Return the (x, y) coordinate for the center point of the cell that contains the specified text.  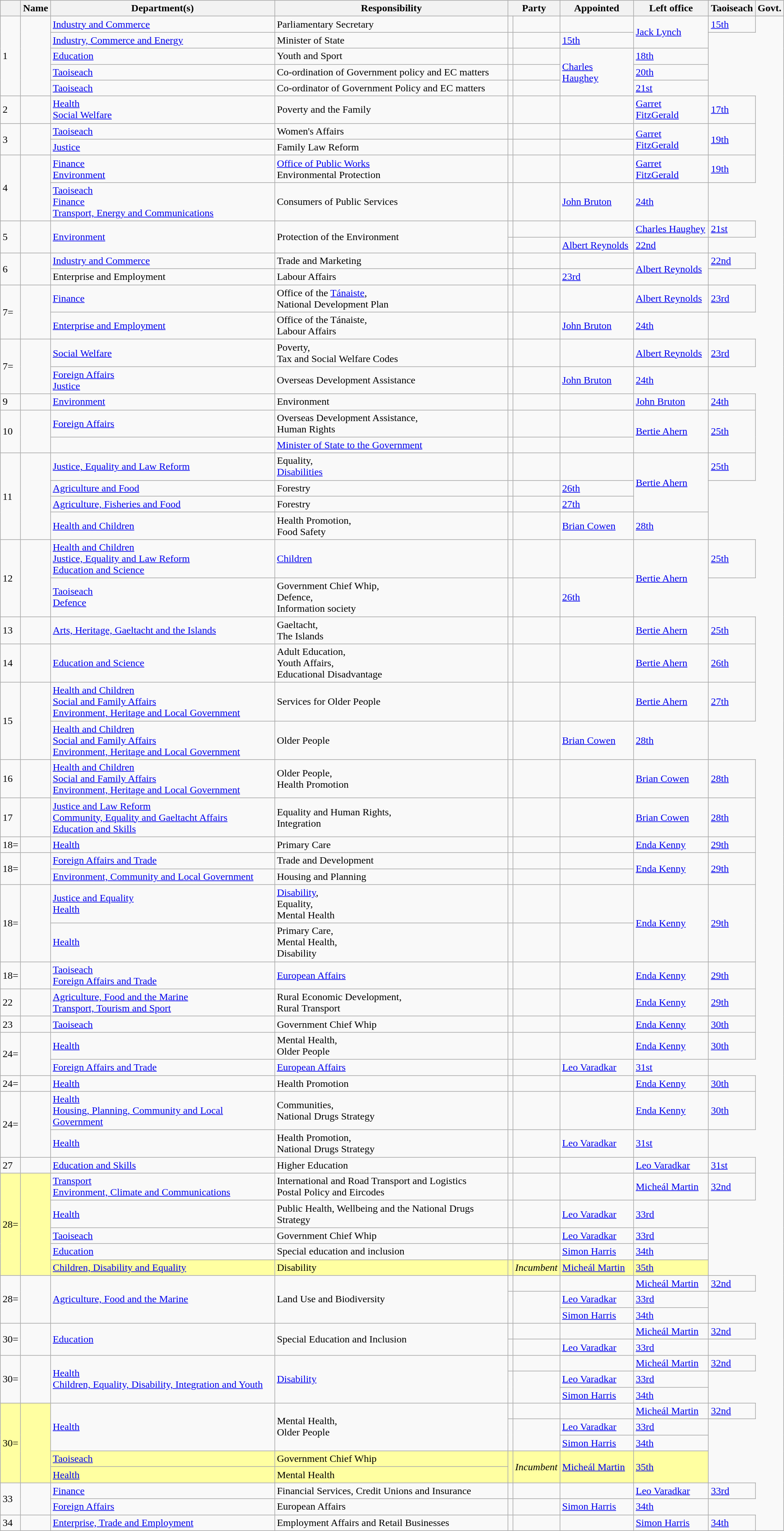
Justice and EqualityHealth (162, 904)
18th (671, 56)
Communities,National Drugs Strategy (392, 1111)
HealthSocial Welfare (162, 110)
Department(s) (162, 8)
13 (11, 630)
Minister of State to the Government (392, 445)
Children, Disability and Equality (162, 1267)
Special education and inclusion (392, 1252)
Women's Affairs (392, 131)
11 (11, 496)
Minister of State (392, 40)
Public Health, Wellbeing and the National Drugs Strategy (392, 1214)
Justice, Equality and Law Reform (162, 467)
Rural Economic Development,Rural Transport (392, 1002)
Gaeltacht,The Islands (392, 630)
Primary Care (392, 845)
Youth and Sport (392, 56)
Office of the Tánaiste,Labour Affairs (392, 326)
Trade and Development (392, 861)
27 (11, 1165)
14 (11, 663)
Services for Older People (392, 702)
Enterprise, Trade and Employment (162, 1523)
23 (11, 1024)
HealthChildren, Equality, Disability, Integration and Youth (162, 1379)
Family Law Reform (392, 147)
Equality,Disabilities (392, 467)
TaoiseachDefence (162, 597)
Foreign AffairsJustice (162, 380)
Health and ChildrenJustice, Equality and Law ReformEducation and Science (162, 559)
Financial Services, Credit Unions and Insurance (392, 1491)
Arts, Heritage, Gaeltacht and the Islands (162, 630)
Equality and Human Rights,Integration (392, 817)
Consumers of Public Services (392, 202)
TransportEnvironment, Climate and Communications (162, 1187)
Health Promotion (392, 1083)
Party (534, 8)
Left office (671, 8)
Health Promotion,National Drugs Strategy (392, 1144)
6 (11, 269)
17 (11, 817)
TaoiseachForeign Affairs and Trade (162, 975)
3 (11, 139)
Office of the Tánaiste,National Development Plan (392, 298)
Trade and Marketing (392, 261)
HealthHousing, Planning, Community and Local Government (162, 1111)
Govt. (769, 8)
Special Education and Inclusion (392, 1339)
Government Chief Whip,Defence,Information society (392, 597)
34 (11, 1523)
20th (671, 72)
FinanceEnvironment (162, 168)
Protection of the Environment (392, 237)
1 (11, 56)
Justice (162, 147)
Agriculture and Food (162, 488)
16 (11, 779)
Industry, Commerce and Energy (162, 40)
Agriculture, Food and the Marine (162, 1299)
Older People (392, 740)
Primary Care,Mental Health,Disability (392, 942)
15 (11, 721)
9 (11, 402)
Mental Health (392, 1475)
Employment Affairs and Retail Businesses (392, 1523)
Co-ordination of Government policy and EC matters (392, 72)
Jack Lynch (671, 32)
33 (11, 1499)
Agriculture, Fisheries and Food (162, 504)
Disability,Equality,Mental Health (392, 904)
Co-ordinator of Government Policy and EC matters (392, 88)
Responsibility (392, 8)
International and Road Transport and LogisticsPostal Policy and Eircodes (392, 1187)
10 (11, 432)
Agriculture, Food and the MarineTransport, Tourism and Sport (162, 1002)
Older People,Health Promotion (392, 779)
Overseas Development Assistance (392, 380)
Children (392, 559)
2 (11, 110)
Health and Children (162, 525)
Health Promotion,Food Safety (392, 525)
12 (11, 578)
Poverty and the Family (392, 110)
Education and Science (162, 663)
Adult Education,Youth Affairs,Educational Disadvantage (392, 663)
Name (35, 8)
Education and Skills (162, 1165)
22 (11, 1002)
Justice and Law ReformCommunity, Equality and Gaeltacht AffairsEducation and Skills (162, 817)
Social Welfare (162, 353)
4 (11, 188)
5 (11, 237)
Overseas Development Assistance,Human Rights (392, 423)
Higher Education (392, 1165)
Office of Public WorksEnvironmental Protection (392, 168)
Poverty,Tax and Social Welfare Codes (392, 353)
Parliamentary Secretary (392, 24)
TaoiseachFinanceTransport, Energy and Communications (162, 202)
17th (732, 110)
Labour Affairs (392, 277)
Land Use and Biodiversity (392, 1299)
Housing and Planning (392, 877)
Environment, Community and Local Government (162, 877)
Appointed (597, 8)
